From the cell containing the given text, extract its center point as (x, y) coordinate. 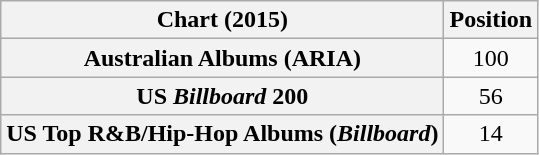
100 (491, 58)
56 (491, 96)
Australian Albums (ARIA) (222, 58)
Position (491, 20)
Chart (2015) (222, 20)
US Billboard 200 (222, 96)
US Top R&B/Hip-Hop Albums (Billboard) (222, 134)
14 (491, 134)
